Capture the cell that displays the provided text and extract its [x, y] central coordinate. 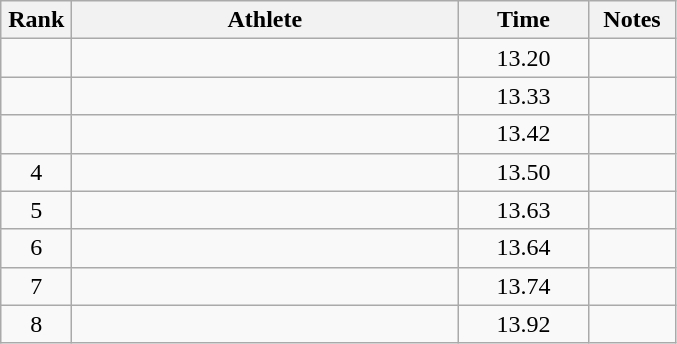
8 [36, 324]
13.50 [524, 172]
Rank [36, 20]
Athlete [265, 20]
5 [36, 210]
13.20 [524, 58]
Notes [632, 20]
13.64 [524, 248]
4 [36, 172]
6 [36, 248]
13.92 [524, 324]
13.33 [524, 96]
Time [524, 20]
13.74 [524, 286]
7 [36, 286]
13.42 [524, 134]
13.63 [524, 210]
